Pinpoint the cell where the given text exists, returning its [X, Y] midpoint coordinate. 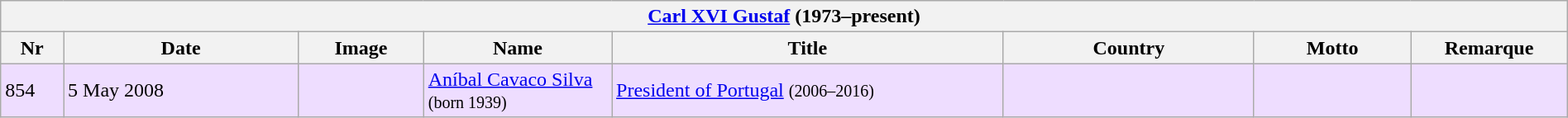
Country [1128, 48]
Aníbal Cavaco Silva(born 1939) [518, 91]
5 May 2008 [181, 91]
Title [808, 48]
Motto [1331, 48]
Image [361, 48]
Name [518, 48]
Carl XVI Gustaf (1973–present) [784, 17]
President of Portugal (2006–2016) [808, 91]
854 [32, 91]
Remarque [1489, 48]
Date [181, 48]
Nr [32, 48]
